Provide the (X, Y) coordinate of the cell's center where the given text is located.  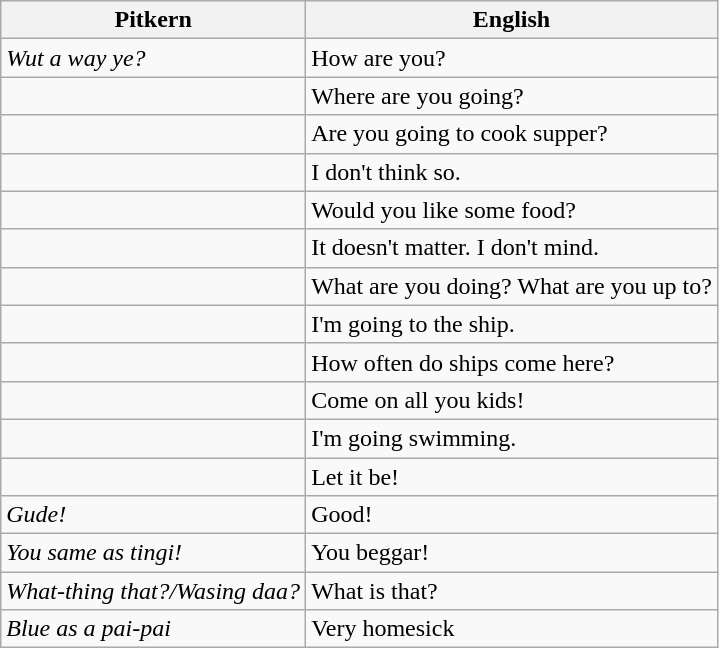
How are you? (512, 58)
I'm going swimming. (512, 438)
Wut a way ye? (154, 58)
What are you doing? What are you up to? (512, 286)
English (512, 20)
Where are you going? (512, 96)
Good! (512, 515)
Are you going to cook supper? (512, 134)
You beggar! (512, 553)
Pitkern (154, 20)
Blue as a pai-pai (154, 629)
I don't think so. (512, 172)
Would you like some food? (512, 210)
I'm going to the ship. (512, 324)
It doesn't matter. I don't mind. (512, 248)
What is that? (512, 591)
You same as tingi! (154, 553)
Come on all you kids! (512, 400)
Gude! (154, 515)
Let it be! (512, 477)
How often do ships come here? (512, 362)
Very homesick (512, 629)
What-thing that?/Wasing daa? (154, 591)
